Locate the cell with the specified text and output its (x, y) center coordinate. 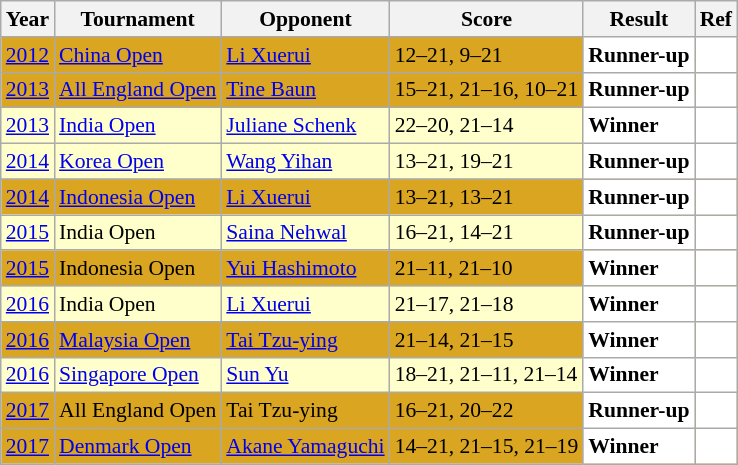
22–20, 21–14 (487, 126)
China Open (138, 55)
Korea Open (138, 162)
12–21, 9–21 (487, 55)
13–21, 19–21 (487, 162)
21–14, 21–15 (487, 340)
Ref (716, 19)
Tine Baun (305, 90)
Malaysia Open (138, 340)
21–17, 21–18 (487, 304)
16–21, 14–21 (487, 233)
14–21, 21–15, 21–19 (487, 447)
Tournament (138, 19)
Sun Yu (305, 375)
Juliane Schenk (305, 126)
2012 (28, 55)
Saina Nehwal (305, 233)
Denmark Open (138, 447)
Score (487, 19)
Result (638, 19)
Yui Hashimoto (305, 269)
Year (28, 19)
Singapore Open (138, 375)
13–21, 13–21 (487, 197)
15–21, 21–16, 10–21 (487, 90)
Akane Yamaguchi (305, 447)
18–21, 21–11, 21–14 (487, 375)
Opponent (305, 19)
16–21, 20–22 (487, 411)
21–11, 21–10 (487, 269)
Wang Yihan (305, 162)
